Return (X, Y) of the center of cell containing provided text 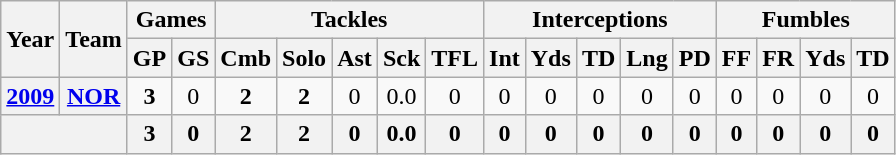
Solo (304, 58)
Sck (401, 58)
Interceptions (600, 20)
Lng (647, 58)
2009 (30, 96)
GP (149, 58)
GS (194, 58)
Int (505, 58)
FR (778, 58)
Team (94, 39)
Fumbles (806, 20)
TFL (455, 58)
Year (30, 39)
Ast (355, 58)
Games (170, 20)
NOR (94, 96)
Cmb (246, 58)
PD (694, 58)
Tackles (350, 20)
FF (736, 58)
